From the cell containing the given text, extract its center point as (x, y) coordinate. 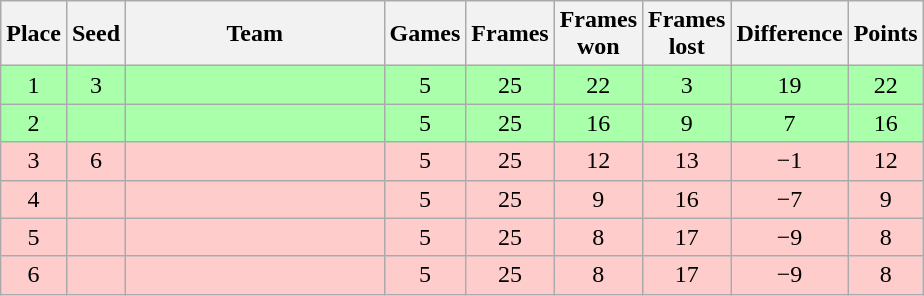
Frames lost (687, 34)
Team (256, 34)
Games (425, 34)
2 (34, 123)
7 (790, 123)
Points (886, 34)
−1 (790, 161)
19 (790, 85)
−7 (790, 199)
Frames (510, 34)
Frames won (598, 34)
13 (687, 161)
Difference (790, 34)
1 (34, 85)
Place (34, 34)
4 (34, 199)
Seed (96, 34)
